Determine the (x, y) coordinate at the center of the cell enclosing the given text.  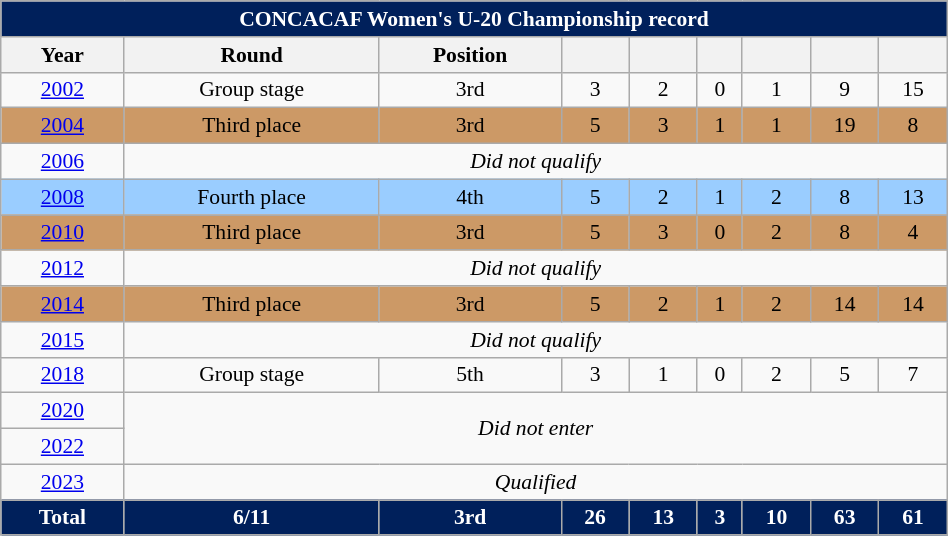
26 (595, 518)
2014 (62, 304)
2020 (62, 411)
Qualified (536, 482)
Total (62, 518)
2008 (62, 197)
Fourth place (252, 197)
61 (914, 518)
2022 (62, 447)
15 (914, 90)
19 (845, 126)
Position (470, 55)
Round (252, 55)
4th (470, 197)
Year (62, 55)
6/11 (252, 518)
2015 (62, 340)
2002 (62, 90)
2010 (62, 233)
5th (470, 375)
9 (845, 90)
2012 (62, 269)
10 (776, 518)
2006 (62, 162)
63 (845, 518)
2023 (62, 482)
2004 (62, 126)
4 (914, 233)
7 (914, 375)
2018 (62, 375)
CONCACAF Women's U-20 Championship record (474, 19)
Did not enter (536, 428)
